Detect which cell encompasses the target text, then output its (x, y) center coordinate. 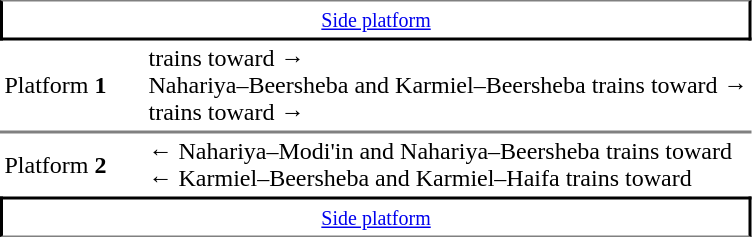
← Nahariya–Modi'in and Nahariya–Beersheba trains toward ← Karmiel–Beersheba and Karmiel–Haifa trains toward (448, 164)
trains toward → Nahariya–Beersheba and Karmiel–Beersheba trains toward → trains toward → (448, 86)
Platform 1 (72, 86)
Platform 2 (72, 164)
